Detect which cell encompasses the target text, then output its [X, Y] center coordinate. 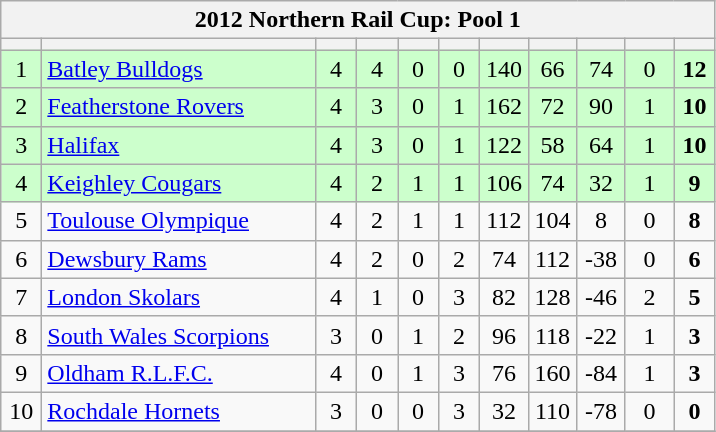
Keighley Cougars [179, 183]
76 [504, 373]
122 [504, 145]
58 [552, 145]
2012 Northern Rail Cup: Pool 1 [358, 20]
104 [552, 221]
66 [552, 69]
Oldham R.L.F.C. [179, 373]
South Wales Scorpions [179, 335]
-84 [602, 373]
7 [22, 297]
Dewsbury Rams [179, 259]
90 [602, 107]
72 [552, 107]
110 [552, 411]
Toulouse Olympique [179, 221]
-78 [602, 411]
128 [552, 297]
64 [602, 145]
Featherstone Rovers [179, 107]
96 [504, 335]
-22 [602, 335]
106 [504, 183]
162 [504, 107]
12 [694, 69]
-46 [602, 297]
London Skolars [179, 297]
Batley Bulldogs [179, 69]
Rochdale Hornets [179, 411]
-38 [602, 259]
160 [552, 373]
82 [504, 297]
118 [552, 335]
140 [504, 69]
Halifax [179, 145]
